From the cell containing the given text, extract its center point as (x, y) coordinate. 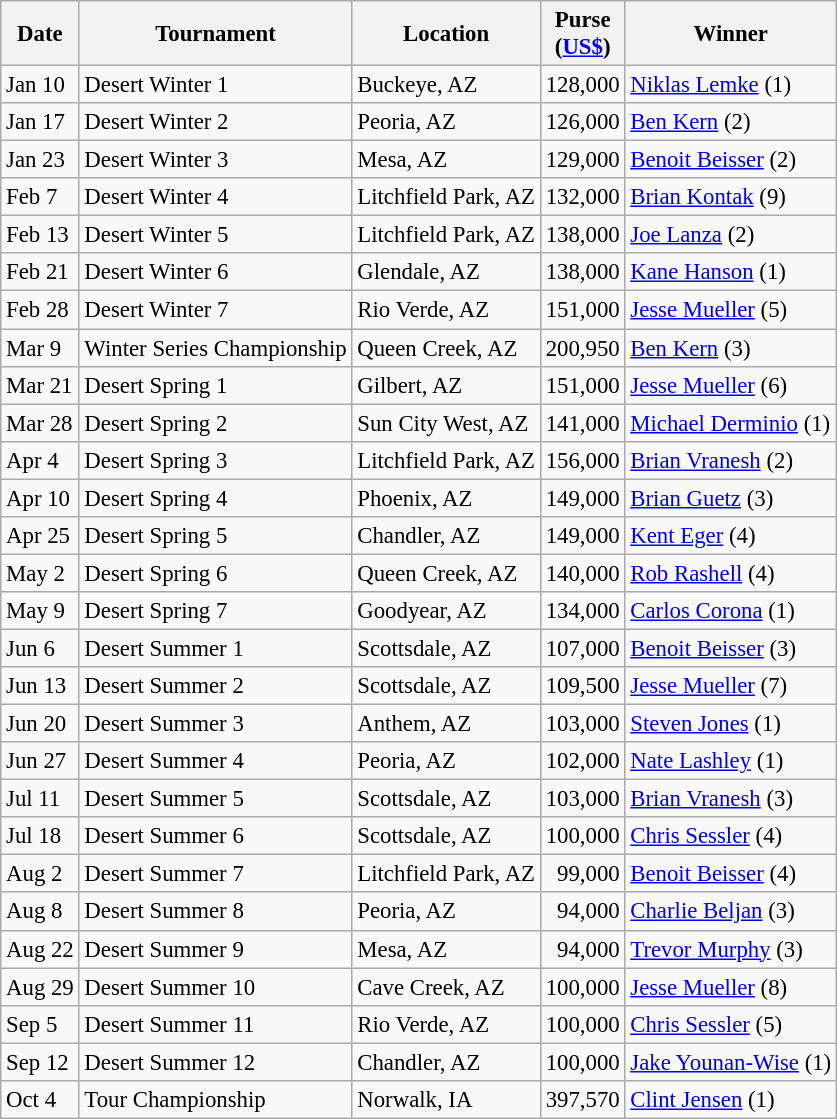
Apr 25 (40, 536)
Chris Sessler (5) (731, 1024)
Niklas Lemke (1) (731, 85)
Tournament (216, 34)
Benoit Beisser (2) (731, 160)
Benoit Beisser (4) (731, 874)
Clint Jensen (1) (731, 1100)
Desert Winter 5 (216, 235)
Desert Summer 1 (216, 648)
Michael Derminio (1) (731, 423)
Jan 17 (40, 122)
Desert Spring 3 (216, 460)
Oct 4 (40, 1100)
Jesse Mueller (7) (731, 686)
Apr 10 (40, 498)
Jun 6 (40, 648)
Sep 5 (40, 1024)
Desert Winter 2 (216, 122)
Benoit Beisser (3) (731, 648)
Desert Summer 6 (216, 836)
Mar 28 (40, 423)
Winter Series Championship (216, 348)
Ben Kern (2) (731, 122)
Carlos Corona (1) (731, 611)
Tour Championship (216, 1100)
Cave Creek, AZ (446, 987)
132,000 (582, 197)
Gilbert, AZ (446, 385)
141,000 (582, 423)
Anthem, AZ (446, 724)
Winner (731, 34)
Feb 7 (40, 197)
134,000 (582, 611)
Sun City West, AZ (446, 423)
Desert Summer 2 (216, 686)
Desert Winter 6 (216, 273)
Desert Summer 11 (216, 1024)
Jul 18 (40, 836)
Desert Summer 8 (216, 912)
Location (446, 34)
Norwalk, IA (446, 1100)
Desert Summer 4 (216, 761)
May 9 (40, 611)
Jesse Mueller (6) (731, 385)
Jul 11 (40, 799)
107,000 (582, 648)
Nate Lashley (1) (731, 761)
Mar 21 (40, 385)
Mar 9 (40, 348)
Desert Summer 3 (216, 724)
Buckeye, AZ (446, 85)
Desert Winter 3 (216, 160)
Kane Hanson (1) (731, 273)
Phoenix, AZ (446, 498)
102,000 (582, 761)
140,000 (582, 573)
Desert Summer 10 (216, 987)
Desert Spring 7 (216, 611)
Ben Kern (3) (731, 348)
Aug 2 (40, 874)
Trevor Murphy (3) (731, 949)
Apr 4 (40, 460)
Jan 23 (40, 160)
Aug 8 (40, 912)
99,000 (582, 874)
Kent Eger (4) (731, 536)
Aug 22 (40, 949)
128,000 (582, 85)
Glendale, AZ (446, 273)
Desert Winter 1 (216, 85)
Desert Summer 7 (216, 874)
Desert Summer 12 (216, 1062)
Desert Spring 5 (216, 536)
109,500 (582, 686)
Aug 29 (40, 987)
Jesse Mueller (8) (731, 987)
126,000 (582, 122)
156,000 (582, 460)
Desert Winter 7 (216, 310)
Desert Winter 4 (216, 197)
Jake Younan-Wise (1) (731, 1062)
Jun 27 (40, 761)
129,000 (582, 160)
Jun 20 (40, 724)
Sep 12 (40, 1062)
Goodyear, AZ (446, 611)
Steven Jones (1) (731, 724)
Chris Sessler (4) (731, 836)
May 2 (40, 573)
Charlie Beljan (3) (731, 912)
Purse(US$) (582, 34)
Brian Kontak (9) (731, 197)
Jan 10 (40, 85)
Brian Vranesh (2) (731, 460)
Jun 13 (40, 686)
Date (40, 34)
Feb 21 (40, 273)
Jesse Mueller (5) (731, 310)
Brian Vranesh (3) (731, 799)
Desert Summer 5 (216, 799)
Desert Spring 2 (216, 423)
Desert Spring 6 (216, 573)
Rob Rashell (4) (731, 573)
Desert Summer 9 (216, 949)
Feb 13 (40, 235)
Joe Lanza (2) (731, 235)
Desert Spring 1 (216, 385)
Brian Guetz (3) (731, 498)
200,950 (582, 348)
Desert Spring 4 (216, 498)
397,570 (582, 1100)
Feb 28 (40, 310)
